Locate the cell with the specified text and output its (X, Y) center coordinate. 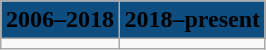
2006–2018 (60, 20)
2018–present (192, 20)
